Capture the cell that displays the provided text and extract its (x, y) central coordinate. 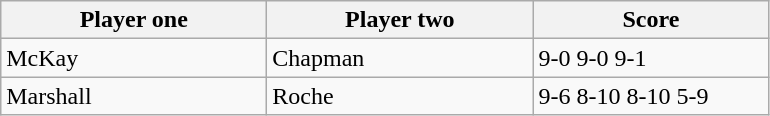
Roche (400, 96)
McKay (134, 58)
9-6 8-10 8-10 5-9 (651, 96)
Marshall (134, 96)
9-0 9-0 9-1 (651, 58)
Chapman (400, 58)
Player two (400, 20)
Score (651, 20)
Player one (134, 20)
